Extract the (X, Y) coordinate from the center of the cell holding the provided text.  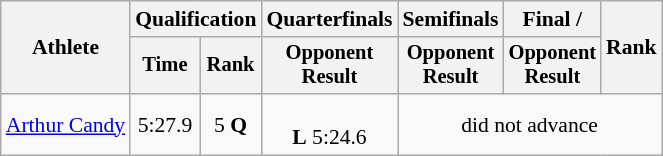
Time (164, 66)
L 5:24.6 (329, 124)
5:27.9 (164, 124)
Athlete (66, 48)
Final / (552, 19)
5 Q (231, 124)
Qualification (196, 19)
did not advance (530, 124)
Quarterfinals (329, 19)
Semifinals (451, 19)
Arthur Candy (66, 124)
